Extract the [x, y] coordinate from the center of the cell holding the provided text.  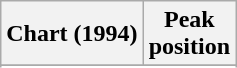
Chart (1994) [72, 34]
Peakposition [189, 34]
